Return (X, Y) of the center of cell containing provided text 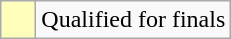
Qualified for finals (134, 20)
